From the cell containing the given text, extract its center point as (x, y) coordinate. 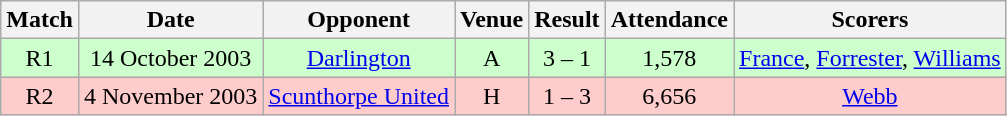
Venue (492, 20)
Darlington (359, 58)
6,656 (669, 96)
Result (567, 20)
Date (170, 20)
1 – 3 (567, 96)
H (492, 96)
1,578 (669, 58)
Match (40, 20)
3 – 1 (567, 58)
R2 (40, 96)
A (492, 58)
4 November 2003 (170, 96)
Scunthorpe United (359, 96)
France, Forrester, Williams (870, 58)
Attendance (669, 20)
14 October 2003 (170, 58)
Webb (870, 96)
Opponent (359, 20)
R1 (40, 58)
Scorers (870, 20)
